Capture the cell that displays the provided text and extract its (x, y) central coordinate. 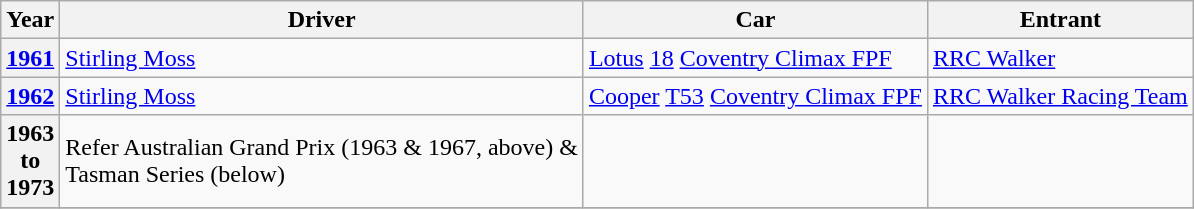
RRC Walker (1060, 58)
Cooper T53 Coventry Climax FPF (755, 96)
1963 to 1973 (30, 161)
RRC Walker Racing Team (1060, 96)
Lotus 18 Coventry Climax FPF (755, 58)
Car (755, 20)
1961 (30, 58)
Refer Australian Grand Prix (1963 & 1967, above) & Tasman Series (below) (322, 161)
Entrant (1060, 20)
Year (30, 20)
1962 (30, 96)
Driver (322, 20)
